Locate the cell with the specified text and output its (X, Y) center coordinate. 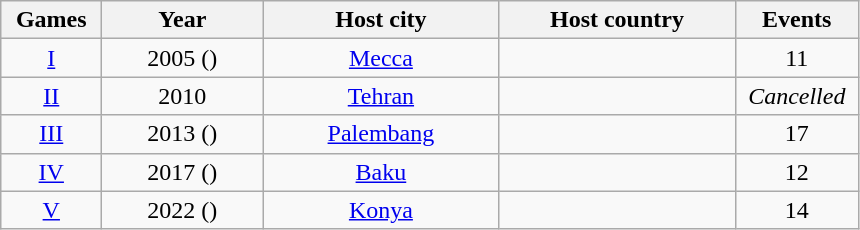
I (52, 58)
2013 () (182, 134)
11 (797, 58)
2022 () (182, 210)
2005 () (182, 58)
2017 () (182, 172)
Games (52, 20)
II (52, 96)
Tehran (381, 96)
Host country (617, 20)
Konya (381, 210)
Cancelled (797, 96)
IV (52, 172)
14 (797, 210)
12 (797, 172)
Palembang (381, 134)
Year (182, 20)
Events (797, 20)
2010 (182, 96)
Mecca (381, 58)
Baku (381, 172)
III (52, 134)
V (52, 210)
Host city (381, 20)
17 (797, 134)
